Determine the [x, y] coordinate at the center of the cell enclosing the given text.  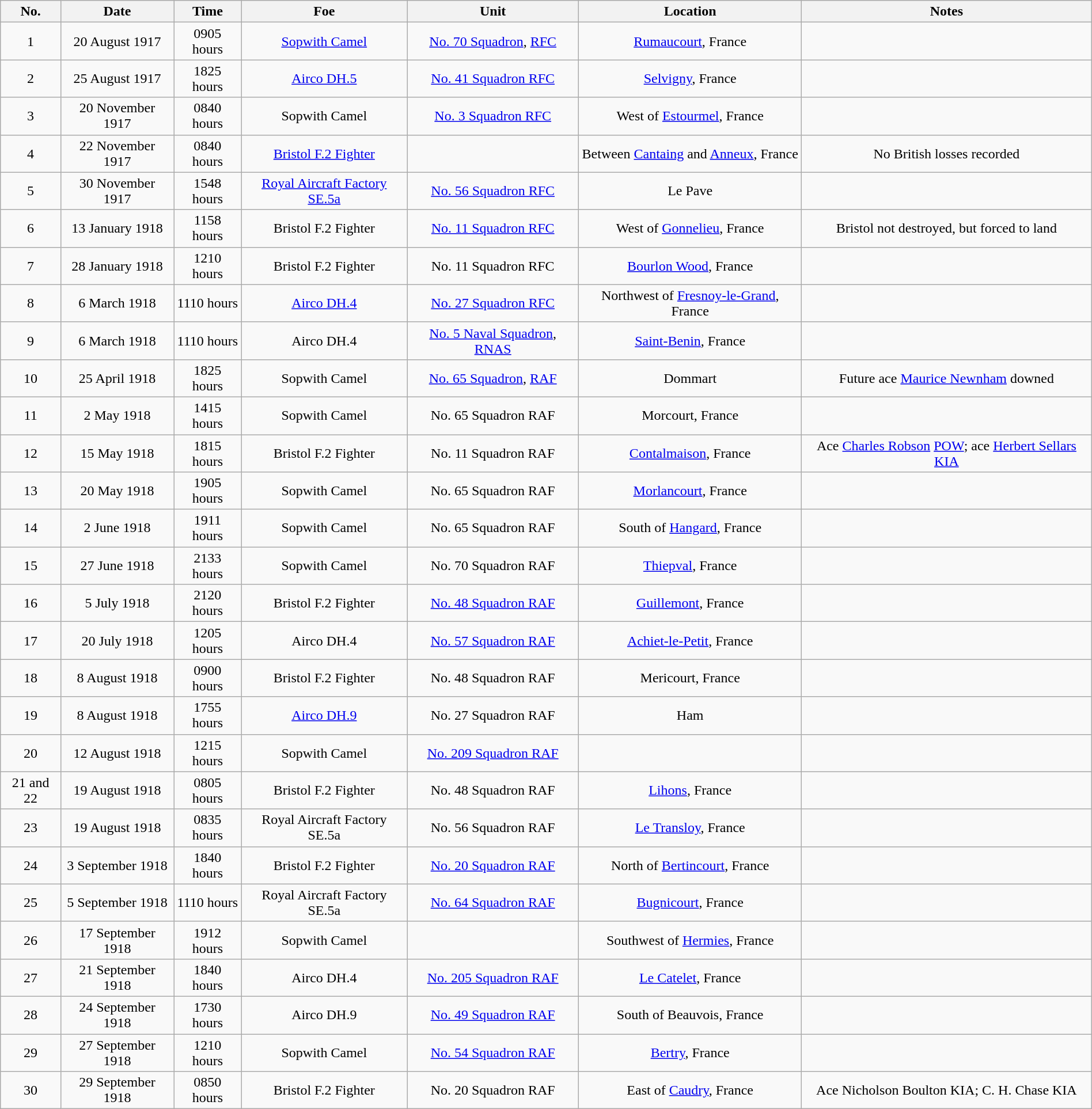
Thiepval, France [690, 565]
2 May 1918 [117, 416]
West of Estourmel, France [690, 116]
5 July 1918 [117, 603]
27 September 1918 [117, 1053]
Northwest of Fresnoy-le-Grand, France [690, 303]
Dommart [690, 378]
13 January 1918 [117, 228]
28 [31, 1015]
2 June 1918 [117, 529]
No. 209 Squadron RAF [493, 753]
Ham [690, 715]
Between Cantaing and Anneux, France [690, 153]
No. 49 Squadron RAF [493, 1015]
Morcourt, France [690, 416]
Ace Nicholson Boulton KIA; C. H. Chase KIA [947, 1091]
No. 205 Squadron RAF [493, 978]
10 [31, 378]
1815 hours [207, 453]
No. 57 Squadron RAF [493, 640]
No. 65 Squadron, RAF [493, 378]
1415 hours [207, 416]
15 May 1918 [117, 453]
No. 64 Squadron RAF [493, 903]
North of Bertincourt, France [690, 865]
Le Catelet, France [690, 978]
Le Pave [690, 191]
23 [31, 828]
11 [31, 416]
29 [31, 1053]
No. 54 Squadron RAF [493, 1053]
Date [117, 12]
2 [31, 78]
Mericourt, France [690, 678]
Bertry, France [690, 1053]
20 November 1917 [117, 116]
Location [690, 12]
26 [31, 940]
12 [31, 453]
21 September 1918 [117, 978]
Foe [324, 12]
1215 hours [207, 753]
20 [31, 753]
Southwest of Hermies, France [690, 940]
21 and 22 [31, 790]
24 [31, 865]
2133 hours [207, 565]
4 [31, 153]
1755 hours [207, 715]
Guillemont, France [690, 603]
5 [31, 191]
6 [31, 228]
30 [31, 1091]
29 September 1918 [117, 1091]
22 November 1917 [117, 153]
Notes [947, 12]
1 [31, 41]
17 [31, 640]
Future ace Maurice Newnham downed [947, 378]
27 June 1918 [117, 565]
0905 hours [207, 41]
No. 3 Squadron RFC [493, 116]
East of Caudry, France [690, 1091]
West of Gonnelieu, France [690, 228]
No. 41 Squadron RFC [493, 78]
7 [31, 266]
Contalmaison, France [690, 453]
No. 11 Squadron RAF [493, 453]
20 May 1918 [117, 491]
1912 hours [207, 940]
15 [31, 565]
12 August 1918 [117, 753]
0900 hours [207, 678]
0805 hours [207, 790]
1158 hours [207, 228]
Lihons, France [690, 790]
No. 70 Squadron RAF [493, 565]
South of Beauvois, France [690, 1015]
25 August 1917 [117, 78]
1548 hours [207, 191]
1205 hours [207, 640]
Le Transloy, France [690, 828]
3 September 1918 [117, 865]
No. 56 Squadron RFC [493, 191]
13 [31, 491]
No. 70 Squadron, RFC [493, 41]
1905 hours [207, 491]
25 [31, 903]
South of Hangard, France [690, 529]
18 [31, 678]
5 September 1918 [117, 903]
No. 5 Naval Squadron, RNAS [493, 341]
9 [31, 341]
30 November 1917 [117, 191]
24 September 1918 [117, 1015]
Bristol not destroyed, but forced to land [947, 228]
19 [31, 715]
Achiet-le-Petit, France [690, 640]
No. 27 Squadron RAF [493, 715]
28 January 1918 [117, 266]
Airco DH.5 [324, 78]
3 [31, 116]
27 [31, 978]
25 April 1918 [117, 378]
Bugnicourt, France [690, 903]
Bourlon Wood, France [690, 266]
Rumaucourt, France [690, 41]
20 July 1918 [117, 640]
8 [31, 303]
14 [31, 529]
Saint-Benin, France [690, 341]
No British losses recorded [947, 153]
No. 56 Squadron RAF [493, 828]
Unit [493, 12]
1911 hours [207, 529]
No. 27 Squadron RFC [493, 303]
Selvigny, France [690, 78]
0835 hours [207, 828]
2120 hours [207, 603]
Morlancourt, France [690, 491]
1730 hours [207, 1015]
17 September 1918 [117, 940]
Ace Charles Robson POW; ace Herbert Sellars KIA [947, 453]
16 [31, 603]
No. [31, 12]
0850 hours [207, 1091]
Time [207, 12]
20 August 1917 [117, 41]
